Identify which cell holds the provided text, then report its (X, Y) central coordinate. 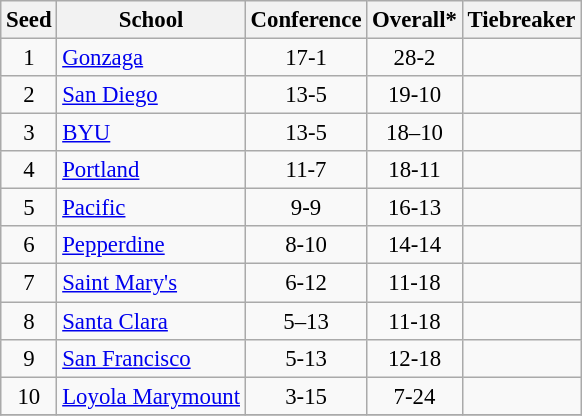
9 (29, 358)
5–13 (306, 321)
5-13 (306, 358)
8-10 (306, 245)
Pepperdine (151, 245)
28-2 (414, 58)
Pacific (151, 208)
Overall* (414, 20)
BYU (151, 133)
14-14 (414, 245)
Conference (306, 20)
7 (29, 283)
1 (29, 58)
9-9 (306, 208)
Loyola Marymount (151, 396)
12-18 (414, 358)
6 (29, 245)
6-12 (306, 283)
3 (29, 133)
19-10 (414, 95)
Gonzaga (151, 58)
San Francisco (151, 358)
18–10 (414, 133)
5 (29, 208)
2 (29, 95)
10 (29, 396)
4 (29, 170)
School (151, 20)
18-11 (414, 170)
Seed (29, 20)
Santa Clara (151, 321)
8 (29, 321)
Tiebreaker (522, 20)
16-13 (414, 208)
17-1 (306, 58)
Portland (151, 170)
11-7 (306, 170)
Saint Mary's (151, 283)
San Diego (151, 95)
3-15 (306, 396)
7-24 (414, 396)
